Return the [X, Y] coordinate for the center point of the cell that contains the specified text.  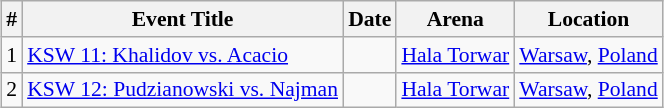
Location [588, 19]
KSW 11: Khalidov vs. Acacio [182, 55]
Date [370, 19]
Arena [455, 19]
2 [12, 90]
Event Title [182, 19]
KSW 12: Pudzianowski vs. Najman [182, 90]
1 [12, 55]
# [12, 19]
